Detect which cell encompasses the target text, then output its (X, Y) center coordinate. 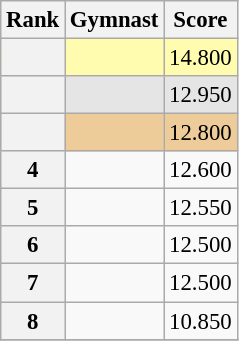
12.950 (200, 95)
5 (33, 208)
8 (33, 321)
14.800 (200, 58)
10.850 (200, 321)
12.600 (200, 170)
6 (33, 245)
12.800 (200, 133)
12.550 (200, 208)
Rank (33, 20)
Gymnast (114, 20)
4 (33, 170)
Score (200, 20)
7 (33, 283)
